For the text-containing cell, return its midpoint in [X, Y] coordinate format. 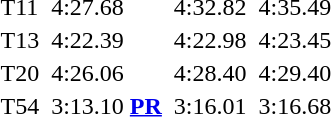
4:22.39 [107, 40]
4:28.40 [210, 73]
4:26.06 [107, 73]
4:22.98 [210, 40]
